Return the (x, y) coordinate for the center point of the cell that contains the specified text.  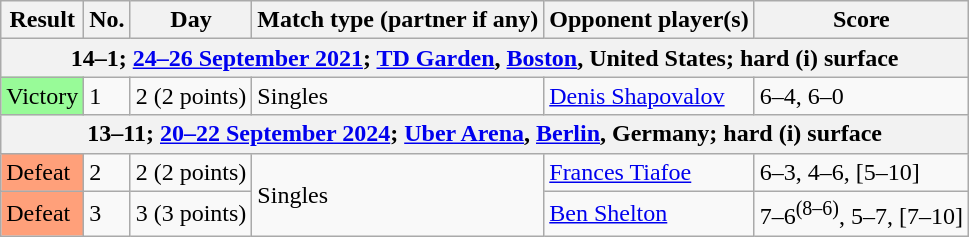
Ben Shelton (649, 214)
6–4, 6–0 (861, 96)
14–1; 24–26 September 2021; TD Garden, Boston, United States; hard (i) surface (485, 58)
Result (42, 20)
Match type (partner if any) (398, 20)
3 (3 points) (191, 214)
Score (861, 20)
6–3, 4–6, [5–10] (861, 172)
7–6(8–6), 5–7, [7–10] (861, 214)
No. (107, 20)
1 (107, 96)
Opponent player(s) (649, 20)
13–11; 20–22 September 2024; Uber Arena, Berlin, Germany; hard (i) surface (485, 134)
Day (191, 20)
Victory (42, 96)
Frances Tiafoe (649, 172)
2 (107, 172)
Denis Shapovalov (649, 96)
3 (107, 214)
